Locate the cell with the specified text and output its [x, y] center coordinate. 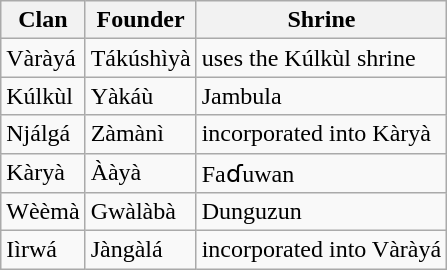
Zàmànì [140, 134]
Njálgá [43, 134]
Shrine [322, 20]
Jambula [322, 96]
Kúlkùl [43, 96]
Wèèmà [43, 212]
Dunguzun [322, 212]
Clan [43, 20]
Iìrwá [43, 250]
Gwàlàbà [140, 212]
incorporated into Kàryà [322, 134]
Founder [140, 20]
Vàràyá [43, 58]
uses the Kúlkùl shrine [322, 58]
Faɗuwan [322, 173]
Yàkáù [140, 96]
incorporated into Vàràyá [322, 250]
Kàryà [43, 173]
Tákúshìyà [140, 58]
Jàngàlá [140, 250]
Ààyà [140, 173]
